Provide the [X, Y] coordinate of the cell's center where the given text is located.  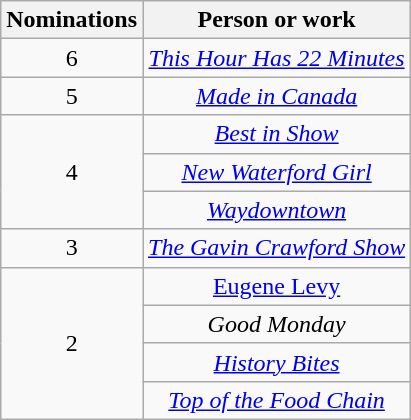
Made in Canada [276, 96]
Eugene Levy [276, 286]
New Waterford Girl [276, 172]
3 [72, 248]
4 [72, 172]
Best in Show [276, 134]
Waydowntown [276, 210]
The Gavin Crawford Show [276, 248]
This Hour Has 22 Minutes [276, 58]
Top of the Food Chain [276, 400]
2 [72, 343]
Nominations [72, 20]
6 [72, 58]
5 [72, 96]
Good Monday [276, 324]
Person or work [276, 20]
History Bites [276, 362]
